Output the [x, y] coordinate of the center of the cell containing the given text.  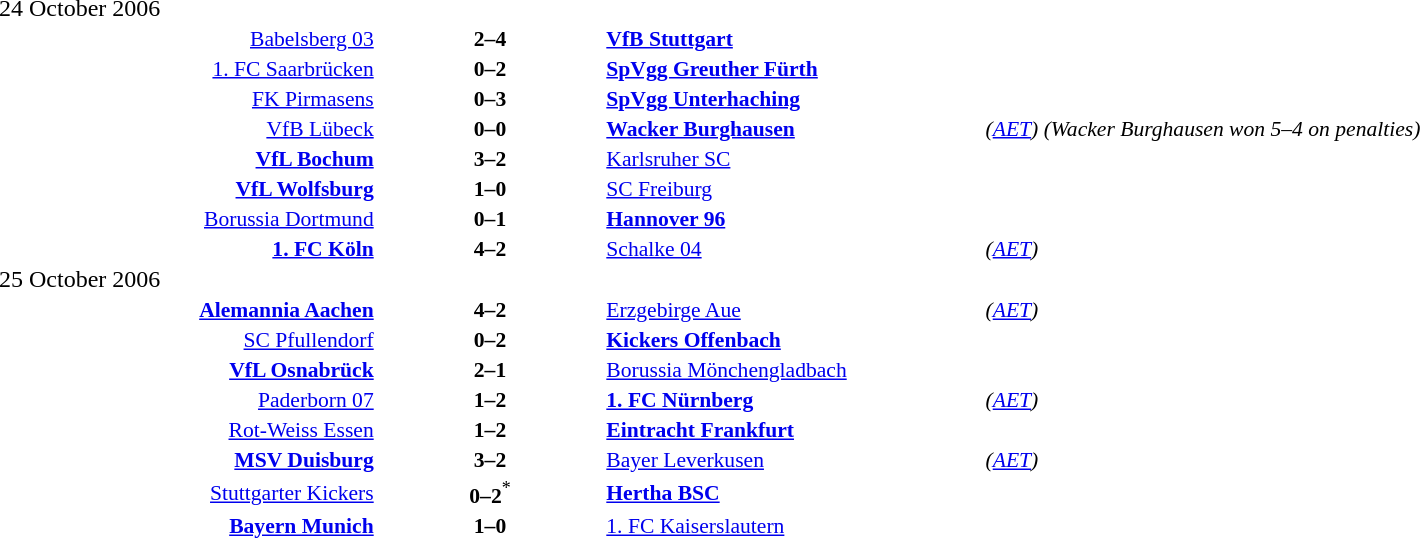
Hannover 96 [794, 218]
1–0 [490, 188]
Kickers Offenbach [794, 340]
Bayer Leverkusen [794, 460]
Eintracht Frankfurt [794, 430]
Borussia Mönchengladbach [794, 370]
Schalke 04 [794, 248]
2–1 [490, 370]
1. FC Nürnberg [794, 400]
2–4 [490, 38]
SpVgg Unterhaching [794, 98]
0–3 [490, 98]
VfB Stuttgart [794, 38]
Karlsruher SC [794, 158]
SpVgg Greuther Fürth [794, 68]
Hertha BSC [794, 493]
SC Freiburg [794, 188]
Erzgebirge Aue [794, 310]
0–0 [490, 128]
Wacker Burghausen [794, 128]
0–1 [490, 218]
0–2* [490, 493]
